Capture the cell that displays the provided text and extract its [X, Y] central coordinate. 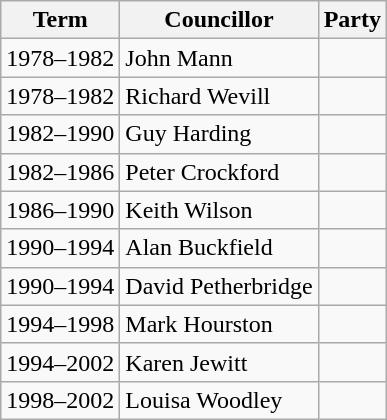
1982–1990 [60, 134]
Karen Jewitt [219, 362]
1994–1998 [60, 324]
Term [60, 20]
Alan Buckfield [219, 248]
Peter Crockford [219, 172]
Richard Wevill [219, 96]
John Mann [219, 58]
Councillor [219, 20]
1994–2002 [60, 362]
Keith Wilson [219, 210]
Mark Hourston [219, 324]
David Petherbridge [219, 286]
Party [352, 20]
Louisa Woodley [219, 400]
1982–1986 [60, 172]
1998–2002 [60, 400]
1986–1990 [60, 210]
Guy Harding [219, 134]
